Return the [x, y] coordinate for the center point of the cell that contains the specified text.  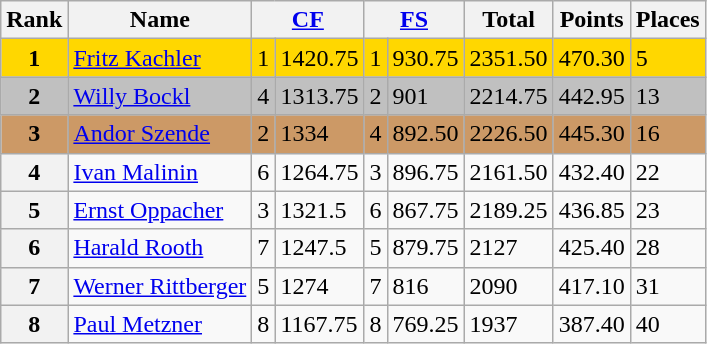
Total [508, 20]
445.30 [592, 134]
23 [668, 210]
387.40 [592, 324]
1264.75 [320, 172]
1313.75 [320, 96]
896.75 [426, 172]
867.75 [426, 210]
Ivan Malinin [160, 172]
769.25 [426, 324]
Points [592, 20]
Fritz Kachler [160, 58]
1274 [320, 286]
Werner Rittberger [160, 286]
Rank [34, 20]
13 [668, 96]
2214.75 [508, 96]
CF [308, 20]
28 [668, 248]
2189.25 [508, 210]
901 [426, 96]
442.95 [592, 96]
1420.75 [320, 58]
16 [668, 134]
1321.5 [320, 210]
1334 [320, 134]
22 [668, 172]
432.40 [592, 172]
40 [668, 324]
2161.50 [508, 172]
417.10 [592, 286]
1167.75 [320, 324]
FS [414, 20]
436.85 [592, 210]
425.40 [592, 248]
2127 [508, 248]
879.75 [426, 248]
Ernst Oppacher [160, 210]
2226.50 [508, 134]
Harald Rooth [160, 248]
470.30 [592, 58]
2351.50 [508, 58]
816 [426, 286]
892.50 [426, 134]
Willy Bockl [160, 96]
Andor Szende [160, 134]
1937 [508, 324]
31 [668, 286]
Paul Metzner [160, 324]
930.75 [426, 58]
Places [668, 20]
2090 [508, 286]
1247.5 [320, 248]
Name [160, 20]
